Identify which cell holds the provided text, then report its (x, y) central coordinate. 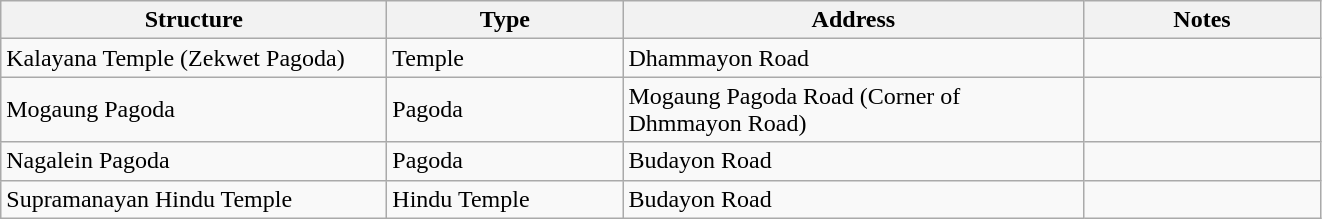
Dhammayon Road (854, 58)
Structure (194, 20)
Address (854, 20)
Mogaung Pagoda Road (Corner of Dhmmayon Road) (854, 110)
Temple (505, 58)
Notes (1202, 20)
Mogaung Pagoda (194, 110)
Hindu Temple (505, 199)
Nagalein Pagoda (194, 161)
Supramanayan Hindu Temple (194, 199)
Type (505, 20)
Kalayana Temple (Zekwet Pagoda) (194, 58)
